Find where the given text appears and provide that cell's center as (x, y) coordinate. 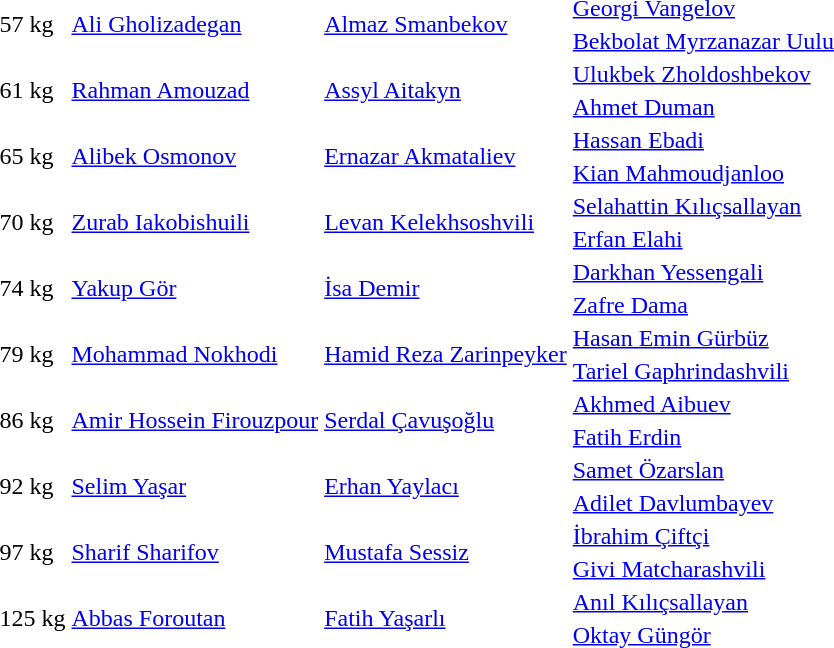
Yakup Gör (195, 288)
Hamid Reza Zarinpeyker (446, 354)
Rahman Amouzad (195, 90)
Mustafa Sessiz (446, 552)
Assyl Aitakyn (446, 90)
Zurab Iakobishuili (195, 222)
Ernazar Akmataliev (446, 156)
Levan Kelekhsoshvili (446, 222)
Selim Yaşar (195, 486)
İsa Demir (446, 288)
Serdal Çavuşoğlu (446, 420)
Mohammad Nokhodi (195, 354)
Amir Hossein Firouzpour (195, 420)
Erhan Yaylacı (446, 486)
Sharif Sharifov (195, 552)
Alibek Osmonov (195, 156)
